From the cell containing the given text, extract its center point as (X, Y) coordinate. 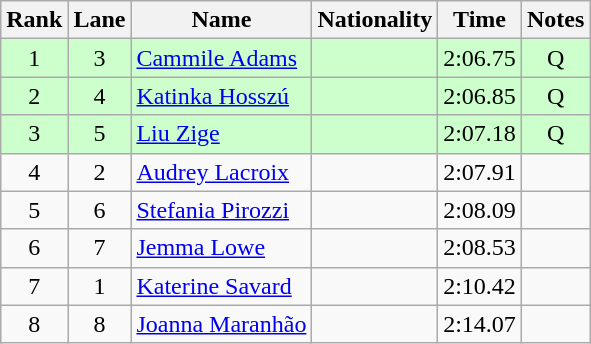
Notes (555, 20)
2:08.09 (480, 210)
2:08.53 (480, 248)
2:06.85 (480, 96)
2:10.42 (480, 286)
Audrey Lacroix (222, 172)
2:14.07 (480, 324)
Nationality (375, 20)
Katinka Hosszú (222, 96)
Joanna Maranhão (222, 324)
Rank (34, 20)
2:07.18 (480, 134)
Stefania Pirozzi (222, 210)
Cammile Adams (222, 58)
Jemma Lowe (222, 248)
2:07.91 (480, 172)
2:06.75 (480, 58)
Liu Zige (222, 134)
Time (480, 20)
Lane (100, 20)
Katerine Savard (222, 286)
Name (222, 20)
